From the cell containing the given text, extract its center point as (X, Y) coordinate. 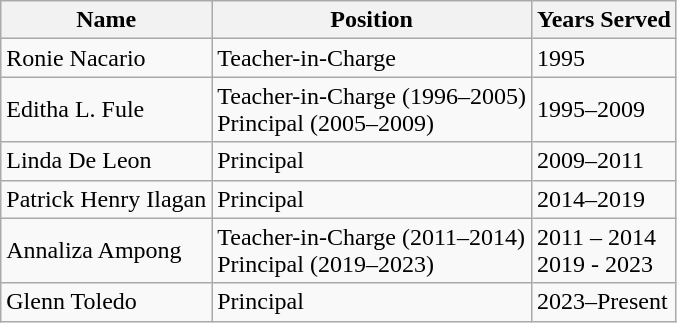
Teacher-in-Charge (372, 58)
Ronie Nacario (106, 58)
Name (106, 20)
1995 (604, 58)
Teacher-in-Charge (2011–2014)Principal (2019–2023) (372, 250)
Annaliza Ampong (106, 250)
Position (372, 20)
1995–2009 (604, 110)
Linda De Leon (106, 161)
Teacher-in-Charge (1996–2005)Principal (2005–2009) (372, 110)
Glenn Toledo (106, 302)
Patrick Henry Ilagan (106, 199)
Editha L. Fule (106, 110)
2009–2011 (604, 161)
2011 – 20142019 - 2023 (604, 250)
2014–2019 (604, 199)
2023–Present (604, 302)
Years Served (604, 20)
